Capture the cell that displays the provided text and extract its (X, Y) central coordinate. 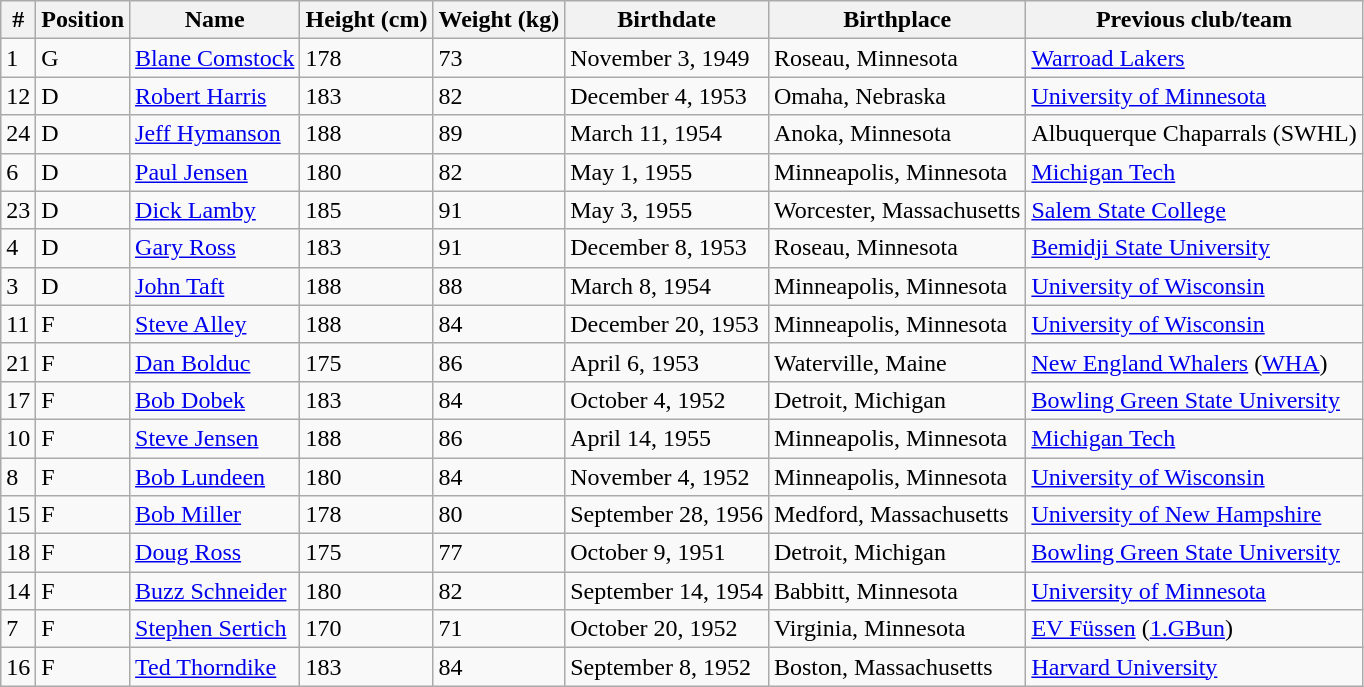
Paul Jensen (215, 172)
80 (499, 515)
15 (18, 515)
G (83, 58)
October 4, 1952 (667, 400)
Doug Ross (215, 553)
Buzz Schneider (215, 591)
Worcester, Massachusetts (896, 210)
10 (18, 438)
Bob Dobek (215, 400)
Dan Bolduc (215, 362)
77 (499, 553)
EV Füssen (1.GBun) (1194, 629)
John Taft (215, 286)
Waterville, Maine (896, 362)
April 6, 1953 (667, 362)
Bob Lundeen (215, 477)
Height (cm) (366, 20)
Weight (kg) (499, 20)
Steve Jensen (215, 438)
1 (18, 58)
Dick Lamby (215, 210)
Gary Ross (215, 248)
May 1, 1955 (667, 172)
Blane Comstock (215, 58)
Jeff Hymanson (215, 134)
12 (18, 96)
December 4, 1953 (667, 96)
Bob Miller (215, 515)
Steve Alley (215, 324)
Salem State College (1194, 210)
185 (366, 210)
Birthdate (667, 20)
May 3, 1955 (667, 210)
Boston, Massachusetts (896, 667)
170 (366, 629)
October 9, 1951 (667, 553)
September 14, 1954 (667, 591)
March 11, 1954 (667, 134)
Albuquerque Chaparrals (SWHL) (1194, 134)
Anoka, Minnesota (896, 134)
Harvard University (1194, 667)
Stephen Sertich (215, 629)
16 (18, 667)
Previous club/team (1194, 20)
December 20, 1953 (667, 324)
December 8, 1953 (667, 248)
3 (18, 286)
Virginia, Minnesota (896, 629)
March 8, 1954 (667, 286)
14 (18, 591)
Warroad Lakers (1194, 58)
November 4, 1952 (667, 477)
23 (18, 210)
7 (18, 629)
73 (499, 58)
Position (83, 20)
88 (499, 286)
September 28, 1956 (667, 515)
24 (18, 134)
21 (18, 362)
October 20, 1952 (667, 629)
November 3, 1949 (667, 58)
Medford, Massachusetts (896, 515)
71 (499, 629)
11 (18, 324)
September 8, 1952 (667, 667)
Robert Harris (215, 96)
Babbitt, Minnesota (896, 591)
8 (18, 477)
University of New Hampshire (1194, 515)
6 (18, 172)
# (18, 20)
Name (215, 20)
17 (18, 400)
New England Whalers (WHA) (1194, 362)
18 (18, 553)
Birthplace (896, 20)
89 (499, 134)
Bemidji State University (1194, 248)
April 14, 1955 (667, 438)
Ted Thorndike (215, 667)
Omaha, Nebraska (896, 96)
4 (18, 248)
